Scan for the cell matching the given text and deliver its (X, Y) coordinate at center. 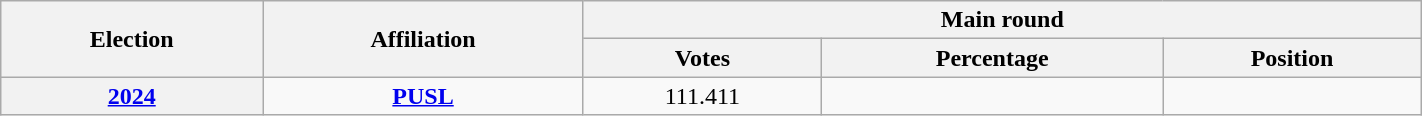
PUSL (424, 96)
Percentage (992, 58)
Affiliation (424, 39)
Votes (702, 58)
Main round (1002, 20)
111.411 (702, 96)
Election (132, 39)
2024 (132, 96)
Position (1292, 58)
